Pinpoint the cell where the given text exists, returning its [X, Y] midpoint coordinate. 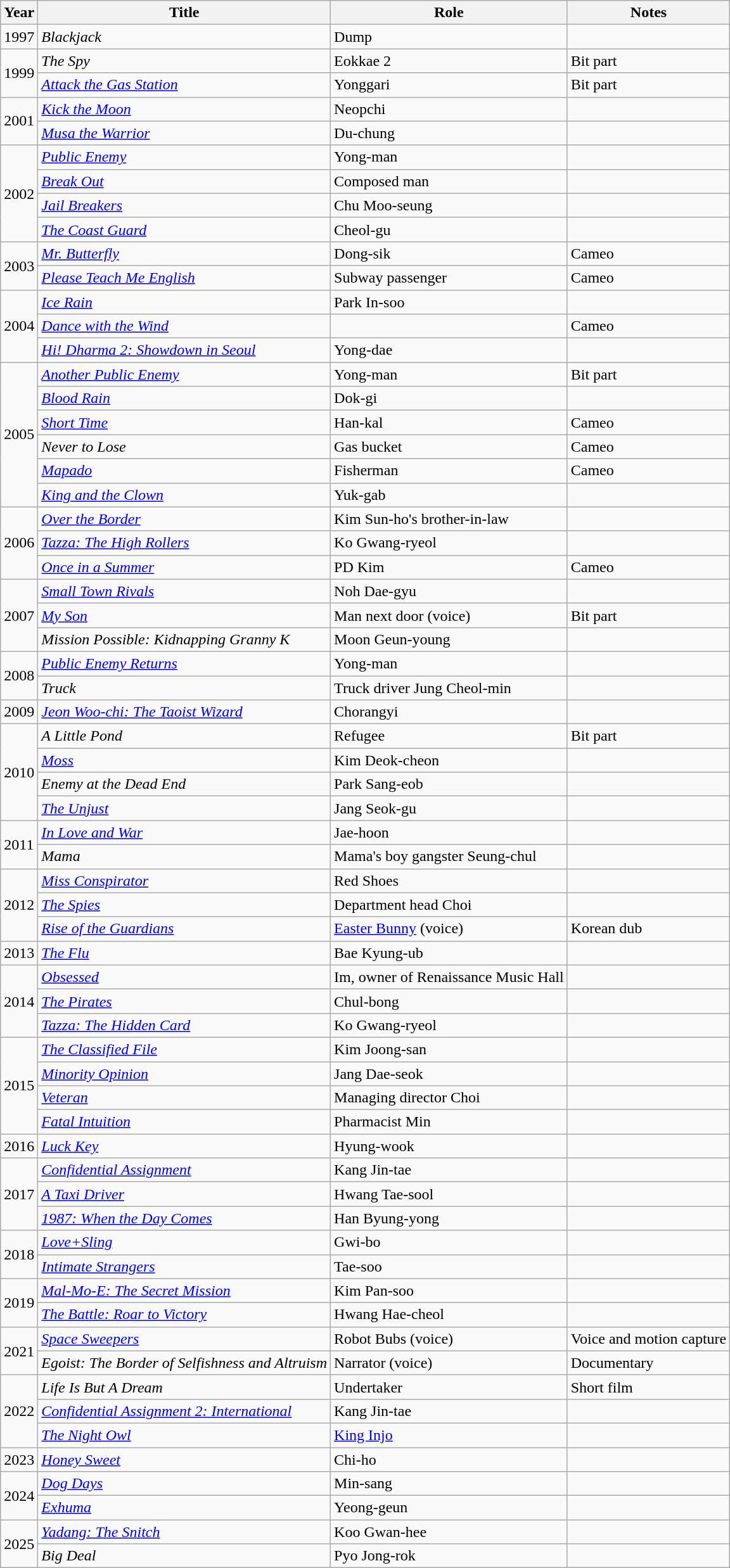
Musa the Warrior [184, 133]
Robot Bubs (voice) [449, 1339]
Mama [184, 857]
Dog Days [184, 1484]
Kick the Moon [184, 109]
Mal-Mo-E: The Secret Mission [184, 1291]
Confidential Assignment [184, 1170]
Title [184, 13]
Fatal Intuition [184, 1122]
Chu Moo-seung [449, 205]
2007 [19, 615]
Documentary [649, 1363]
Composed man [449, 181]
Life Is But A Dream [184, 1387]
Dump [449, 37]
A Little Pond [184, 736]
The Coast Guard [184, 229]
Egoist: The Border of Selfishness and Altruism [184, 1363]
Ice Rain [184, 302]
Mr. Butterfly [184, 253]
2024 [19, 1496]
Year [19, 13]
Attack the Gas Station [184, 85]
Short Time [184, 423]
Please Teach Me English [184, 277]
2015 [19, 1085]
Tae-soo [449, 1266]
2016 [19, 1146]
Rise of the Guardians [184, 929]
Minority Opinion [184, 1074]
In Love and War [184, 832]
King and the Clown [184, 495]
Gas bucket [449, 447]
Miss Conspirator [184, 881]
Never to Lose [184, 447]
Department head Choi [449, 905]
Fisherman [449, 471]
Tazza: The High Rollers [184, 543]
Public Enemy [184, 157]
Chi-ho [449, 1459]
Park Sang-eob [449, 784]
2001 [19, 121]
Once in a Summer [184, 567]
Role [449, 13]
The Classified File [184, 1049]
2022 [19, 1411]
Yeong-geun [449, 1508]
Obsessed [184, 977]
2021 [19, 1351]
Cheol-gu [449, 229]
Neopchi [449, 109]
Yuk-gab [449, 495]
Gwi-bo [449, 1242]
2014 [19, 1001]
Hwang Hae-cheol [449, 1315]
Yong-dae [449, 350]
Blackjack [184, 37]
Dok-gi [449, 398]
Jae-hoon [449, 832]
Honey Sweet [184, 1459]
2008 [19, 675]
Park In-soo [449, 302]
Noh Dae-gyu [449, 591]
Undertaker [449, 1387]
Luck Key [184, 1146]
The Night Owl [184, 1435]
Du-chung [449, 133]
1999 [19, 73]
Chul-bong [449, 1001]
Mission Possible: Kidnapping Granny K [184, 639]
Korean dub [649, 929]
Moss [184, 760]
Chorangyi [449, 712]
Jeon Woo-chi: The Taoist Wizard [184, 712]
Hi! Dharma 2: Showdown in Seoul [184, 350]
Kim Joong-san [449, 1049]
Enemy at the Dead End [184, 784]
The Flu [184, 953]
The Spies [184, 905]
My Son [184, 615]
2019 [19, 1303]
2002 [19, 193]
Easter Bunny (voice) [449, 929]
2003 [19, 265]
The Unjust [184, 808]
Another Public Enemy [184, 374]
Subway passenger [449, 277]
2012 [19, 905]
2009 [19, 712]
The Spy [184, 61]
2006 [19, 543]
Han-kal [449, 423]
2013 [19, 953]
Kim Pan-soo [449, 1291]
Han Byung-yong [449, 1218]
2004 [19, 326]
King Injo [449, 1435]
Over the Border [184, 519]
Short film [649, 1387]
Love+Sling [184, 1242]
2018 [19, 1254]
Bae Kyung-ub [449, 953]
Small Town Rivals [184, 591]
Veteran [184, 1098]
Yonggari [449, 85]
Yadang: The Snitch [184, 1532]
Space Sweepers [184, 1339]
Voice and motion capture [649, 1339]
Dong-sik [449, 253]
Truck [184, 687]
Mapado [184, 471]
Mama's boy gangster Seung-chul [449, 857]
PD Kim [449, 567]
Truck driver Jung Cheol-min [449, 687]
Red Shoes [449, 881]
Exhuma [184, 1508]
Man next door (voice) [449, 615]
Big Deal [184, 1556]
A Taxi Driver [184, 1194]
1987: When the Day Comes [184, 1218]
Moon Geun-young [449, 639]
Intimate Strangers [184, 1266]
Pharmacist Min [449, 1122]
Managing director Choi [449, 1098]
Kim Deok-cheon [449, 760]
2017 [19, 1194]
1997 [19, 37]
The Battle: Roar to Victory [184, 1315]
Jail Breakers [184, 205]
2023 [19, 1459]
Hyung-wook [449, 1146]
2005 [19, 435]
Narrator (voice) [449, 1363]
Im, owner of Renaissance Music Hall [449, 977]
Jang Seok-gu [449, 808]
The Pirates [184, 1001]
Jang Dae-seok [449, 1074]
2025 [19, 1544]
2011 [19, 845]
Eokkae 2 [449, 61]
Break Out [184, 181]
Public Enemy Returns [184, 663]
Tazza: The Hidden Card [184, 1025]
Koo Gwan-hee [449, 1532]
Refugee [449, 736]
Hwang Tae-sool [449, 1194]
2010 [19, 772]
Notes [649, 13]
Pyo Jong-rok [449, 1556]
Kim Sun-ho's brother-in-law [449, 519]
Confidential Assignment 2: International [184, 1411]
Min-sang [449, 1484]
Blood Rain [184, 398]
Dance with the Wind [184, 326]
